Return [X, Y] of the center of cell containing provided text 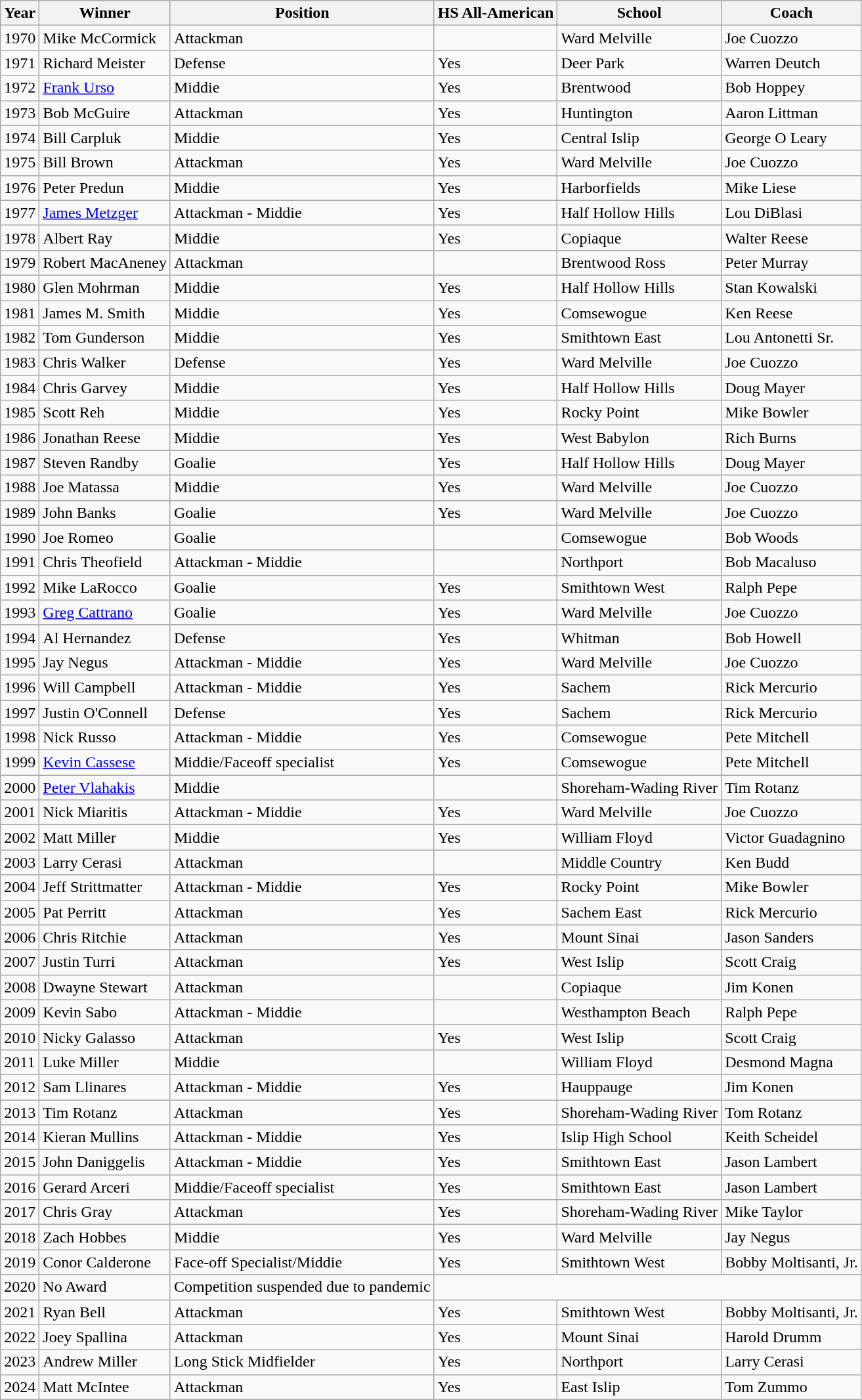
1979 [20, 263]
1971 [20, 63]
Nicky Galasso [105, 1037]
Stan Kowalski [792, 287]
1976 [20, 188]
Peter Vlahakis [105, 788]
Peter Predun [105, 188]
Joe Romeo [105, 538]
Mike Liese [792, 188]
Year [20, 13]
Mike Taylor [792, 1212]
Ryan Bell [105, 1312]
1978 [20, 238]
Chris Theofield [105, 562]
Matt McIntee [105, 1387]
2021 [20, 1312]
Frank Urso [105, 88]
2004 [20, 887]
Gerard Arceri [105, 1187]
Competition suspended due to pandemic [302, 1287]
Ken Budd [792, 862]
Walter Reese [792, 238]
2013 [20, 1113]
West Babylon [639, 438]
Bob Hoppey [792, 88]
1993 [20, 612]
Mike LaRocco [105, 587]
School [639, 13]
Matt Miller [105, 838]
Bob Woods [792, 538]
Chris Walker [105, 363]
1973 [20, 113]
1988 [20, 488]
Greg Cattrano [105, 612]
1991 [20, 562]
1984 [20, 388]
2010 [20, 1037]
Luke Miller [105, 1062]
1990 [20, 538]
George O Leary [792, 138]
No Award [105, 1287]
Tom Gunderson [105, 338]
2022 [20, 1337]
1994 [20, 637]
Hauppauge [639, 1087]
HS All-American [496, 13]
Bob McGuire [105, 113]
1992 [20, 587]
Harborfields [639, 188]
Ken Reese [792, 313]
1974 [20, 138]
Scott Reh [105, 413]
Kevin Cassese [105, 763]
Richard Meister [105, 63]
Steven Randby [105, 463]
Aaron Littman [792, 113]
Jason Sanders [792, 937]
2011 [20, 1062]
1970 [20, 38]
1985 [20, 413]
John Daniggelis [105, 1162]
Central Islip [639, 138]
1975 [20, 163]
Andrew Miller [105, 1362]
2008 [20, 987]
2016 [20, 1187]
Joey Spallina [105, 1337]
1980 [20, 287]
Chris Gray [105, 1212]
Bill Brown [105, 163]
1995 [20, 662]
2000 [20, 788]
2003 [20, 862]
Keith Scheidel [792, 1137]
Will Campbell [105, 687]
Mike McCormick [105, 38]
Justin Turri [105, 962]
Middle Country [639, 862]
Albert Ray [105, 238]
1998 [20, 738]
East Islip [639, 1387]
Long Stick Midfielder [302, 1362]
Chris Ritchie [105, 937]
Peter Murray [792, 263]
Nick Russo [105, 738]
Sam Llinares [105, 1087]
Lou Antonetti Sr. [792, 338]
Jonathan Reese [105, 438]
Bill Carpluk [105, 138]
2024 [20, 1387]
Tom Zummo [792, 1387]
2007 [20, 962]
Lou DiBlasi [792, 213]
James Metzger [105, 213]
Bob Howell [792, 637]
1983 [20, 363]
Harold Drumm [792, 1337]
Victor Guadagnino [792, 838]
Brentwood [639, 88]
2002 [20, 838]
Bob Macaluso [792, 562]
1982 [20, 338]
2005 [20, 912]
1972 [20, 88]
Pat Perritt [105, 912]
Huntington [639, 113]
1996 [20, 687]
2012 [20, 1087]
1999 [20, 763]
Al Hernandez [105, 637]
Warren Deutch [792, 63]
1987 [20, 463]
Robert MacAneney [105, 263]
2019 [20, 1262]
Nick Miaritis [105, 813]
Face-off Specialist/Middie [302, 1262]
Chris Garvey [105, 388]
Whitman [639, 637]
Zach Hobbes [105, 1237]
2015 [20, 1162]
1989 [20, 513]
Position [302, 13]
Conor Calderone [105, 1262]
2009 [20, 1012]
Joe Matassa [105, 488]
Brentwood Ross [639, 263]
James M. Smith [105, 313]
Dwayne Stewart [105, 987]
John Banks [105, 513]
Winner [105, 13]
2023 [20, 1362]
Kevin Sabo [105, 1012]
2018 [20, 1237]
Jeff Strittmatter [105, 887]
2001 [20, 813]
2014 [20, 1137]
1997 [20, 712]
Deer Park [639, 63]
2017 [20, 1212]
Kieran Mullins [105, 1137]
Coach [792, 13]
2020 [20, 1287]
Westhampton Beach [639, 1012]
1981 [20, 313]
Sachem East [639, 912]
1986 [20, 438]
Glen Mohrman [105, 287]
Desmond Magna [792, 1062]
2006 [20, 937]
Justin O'Connell [105, 712]
1977 [20, 213]
Islip High School [639, 1137]
Tom Rotanz [792, 1113]
Rich Burns [792, 438]
